Provide the [X, Y] coordinate of the cell's center where the given text is located.  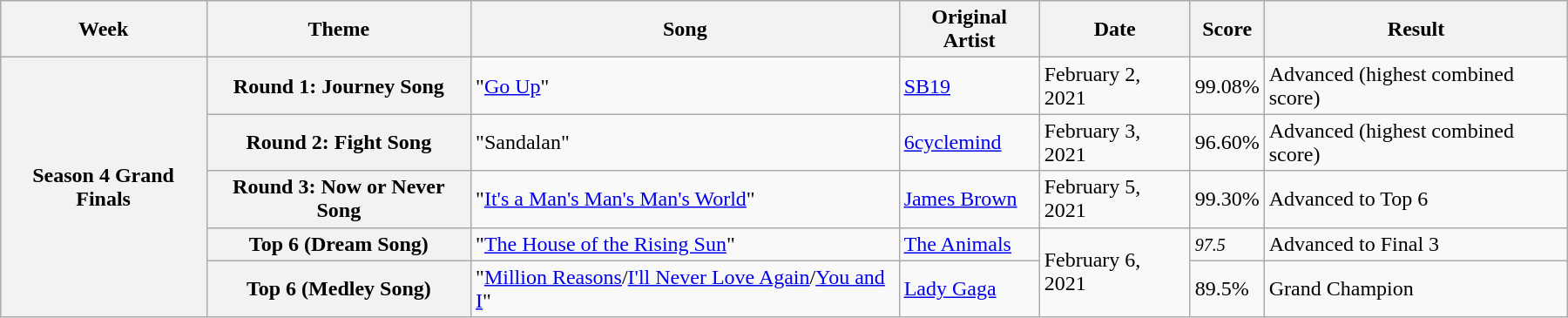
"The House of the Rising Sun" [686, 244]
February 5, 2021 [1115, 199]
Advanced to Top 6 [1416, 199]
Theme [338, 30]
The Animals [969, 244]
February 3, 2021 [1115, 143]
Season 4 Grand Finals [103, 187]
Result [1416, 30]
Round 1: Journey Song [338, 85]
99.08% [1227, 85]
"Go Up" [686, 85]
Song [686, 30]
James Brown [969, 199]
February 6, 2021 [1115, 272]
February 2, 2021 [1115, 85]
Lady Gaga [969, 289]
SB19 [969, 85]
Grand Champion [1416, 289]
"Million Reasons/I'll Never Love Again/You and I" [686, 289]
Top 6 (Medley Song) [338, 289]
Date [1115, 30]
Original Artist [969, 30]
99.30% [1227, 199]
"Sandalan" [686, 143]
96.60% [1227, 143]
Advanced to Final 3 [1416, 244]
Score [1227, 30]
Round 2: Fight Song [338, 143]
97.5 [1227, 244]
"It's a Man's Man's Man's World" [686, 199]
Week [103, 30]
Top 6 (Dream Song) [338, 244]
Round 3: Now or Never Song [338, 199]
6cyclemind [969, 143]
89.5% [1227, 289]
